For the text-containing cell, return its midpoint in (X, Y) coordinate format. 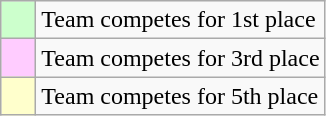
Team competes for 1st place (180, 20)
Team competes for 3rd place (180, 58)
Team competes for 5th place (180, 96)
